Provide the [X, Y] coordinate of the cell's center where the given text is located.  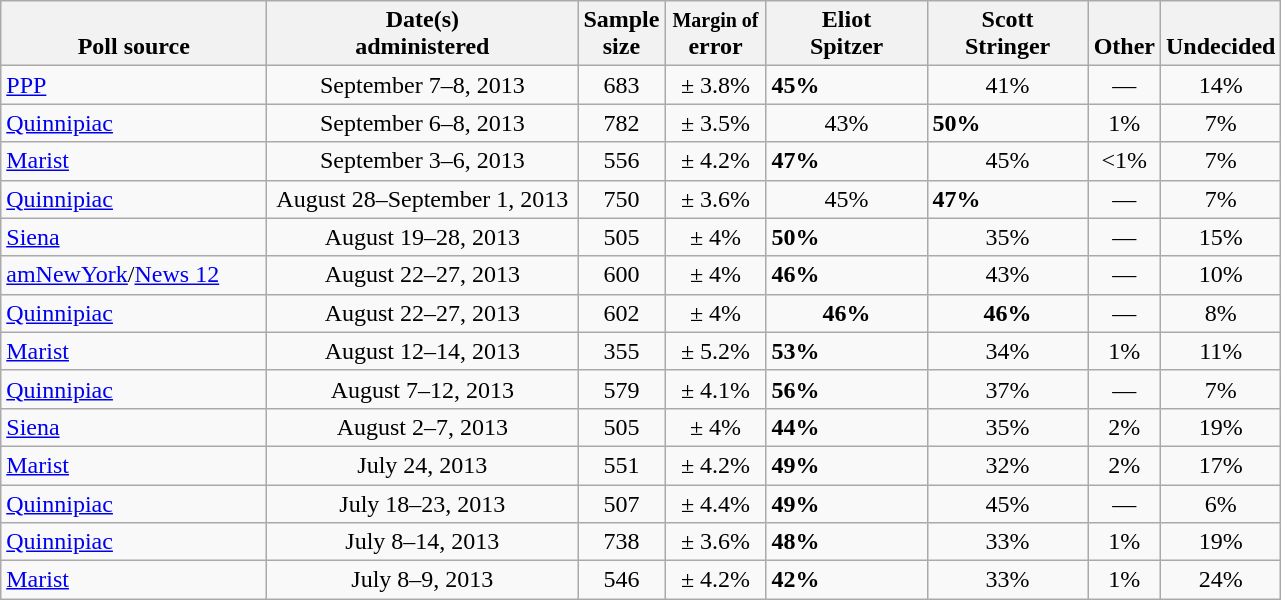
53% [846, 351]
Samplesize [622, 34]
738 [622, 542]
September 7–8, 2013 [422, 85]
± 5.2% [716, 351]
Undecided [1221, 34]
10% [1221, 275]
August 12–14, 2013 [422, 351]
Date(s)administered [422, 34]
556 [622, 161]
July 8–14, 2013 [422, 542]
August 2–7, 2013 [422, 427]
± 4.1% [716, 389]
600 [622, 275]
July 18–23, 2013 [422, 503]
507 [622, 503]
6% [1221, 503]
<1% [1124, 161]
355 [622, 351]
42% [846, 580]
15% [1221, 237]
± 3.8% [716, 85]
August 28–September 1, 2013 [422, 199]
17% [1221, 465]
amNewYork/News 12 [134, 275]
56% [846, 389]
44% [846, 427]
± 3.5% [716, 123]
August 7–12, 2013 [422, 389]
750 [622, 199]
PPP [134, 85]
± 4.4% [716, 503]
Poll source [134, 34]
14% [1221, 85]
July 8–9, 2013 [422, 580]
37% [1008, 389]
8% [1221, 313]
551 [622, 465]
EliotSpitzer [846, 34]
August 19–28, 2013 [422, 237]
782 [622, 123]
602 [622, 313]
32% [1008, 465]
Margin oferror [716, 34]
July 24, 2013 [422, 465]
546 [622, 580]
11% [1221, 351]
34% [1008, 351]
41% [1008, 85]
September 3–6, 2013 [422, 161]
579 [622, 389]
ScottStringer [1008, 34]
Other [1124, 34]
48% [846, 542]
September 6–8, 2013 [422, 123]
24% [1221, 580]
683 [622, 85]
